Locate the cell with the specified text and output its (x, y) center coordinate. 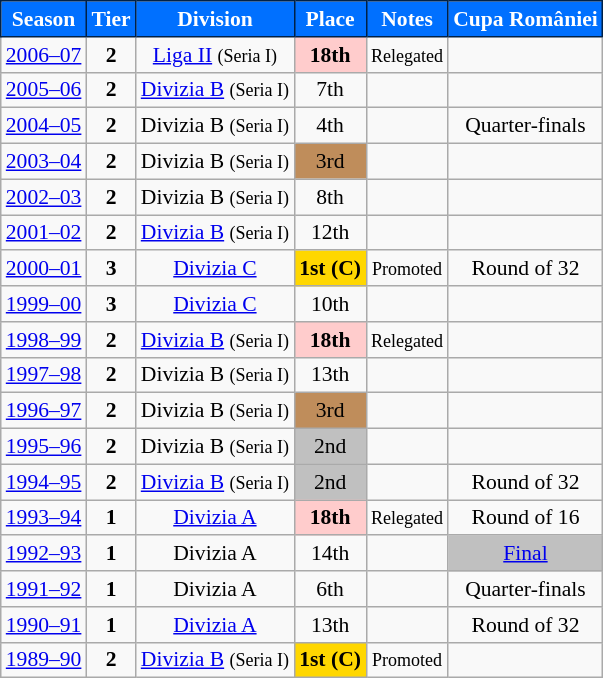
Notes (407, 19)
Tier (110, 19)
1993–94 (44, 518)
2001–02 (44, 233)
4th (330, 126)
12th (330, 233)
1989–90 (44, 660)
6th (330, 589)
Round of 16 (526, 518)
Season (44, 19)
1999–00 (44, 304)
2005–06 (44, 90)
14th (330, 554)
1995–96 (44, 447)
1990–91 (44, 625)
10th (330, 304)
2002–03 (44, 197)
Cupa României (526, 19)
1996–97 (44, 411)
2006–07 (44, 55)
2004–05 (44, 126)
Division (215, 19)
1992–93 (44, 554)
1994–95 (44, 482)
Liga II (Seria I) (215, 55)
1991–92 (44, 589)
2003–04 (44, 162)
7th (330, 90)
Final (526, 554)
2000–01 (44, 269)
Place (330, 19)
1997–98 (44, 375)
8th (330, 197)
1998–99 (44, 340)
